Determine the (X, Y) coordinate at the center of the cell enclosing the given text.  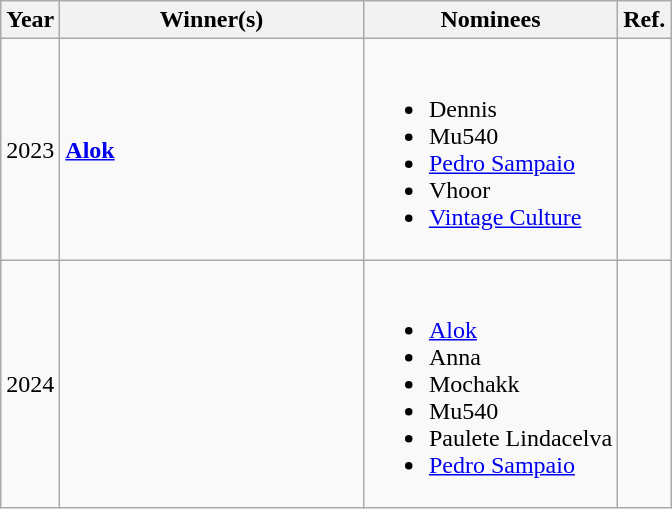
Year (30, 20)
Nominees (490, 20)
Alok (212, 150)
2023 (30, 150)
Ref. (644, 20)
AlokAnnaMochakkMu540Paulete LindacelvaPedro Sampaio (490, 384)
DennisMu540Pedro SampaioVhoorVintage Culture (490, 150)
Winner(s) (212, 20)
2024 (30, 384)
